Return (X, Y) of the center of cell containing provided text 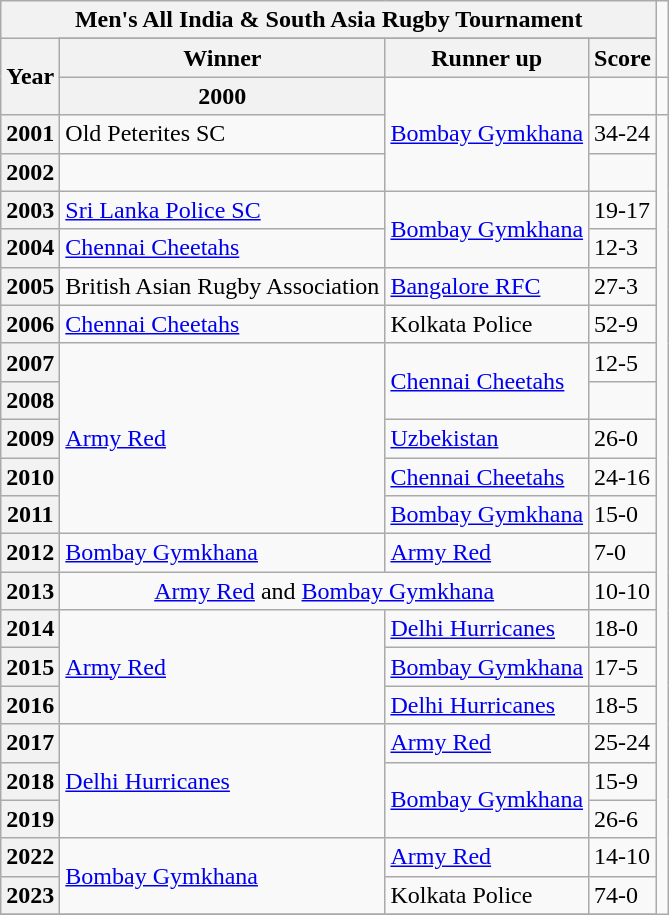
Sri Lanka Police SC (222, 210)
52-9 (623, 324)
Bangalore RFC (487, 286)
12-5 (623, 362)
2009 (30, 438)
74-0 (623, 895)
14-10 (623, 857)
2007 (30, 362)
Winner (222, 58)
26-0 (623, 438)
2015 (30, 667)
2000 (222, 96)
Uzbekistan (487, 438)
Old Peterites SC (222, 134)
2013 (30, 591)
2008 (30, 400)
Year (30, 77)
2019 (30, 819)
2012 (30, 553)
British Asian Rugby Association (222, 286)
Army Red and Bombay Gymkhana (324, 591)
27-3 (623, 286)
25-24 (623, 743)
2022 (30, 857)
34-24 (623, 134)
26-6 (623, 819)
15-9 (623, 781)
18-0 (623, 629)
Men's All India & South Asia Rugby Tournament (329, 20)
2017 (30, 743)
2006 (30, 324)
15-0 (623, 515)
2004 (30, 248)
10-10 (623, 591)
19-17 (623, 210)
2018 (30, 781)
2010 (30, 477)
12-3 (623, 248)
2016 (30, 705)
17-5 (623, 667)
24-16 (623, 477)
2001 (30, 134)
Score (623, 58)
Runner up (487, 58)
2002 (30, 172)
2014 (30, 629)
2003 (30, 210)
2023 (30, 895)
2005 (30, 286)
2011 (30, 515)
18-5 (623, 705)
7-0 (623, 553)
